Extract the (X, Y) coordinate from the center of the cell holding the provided text.  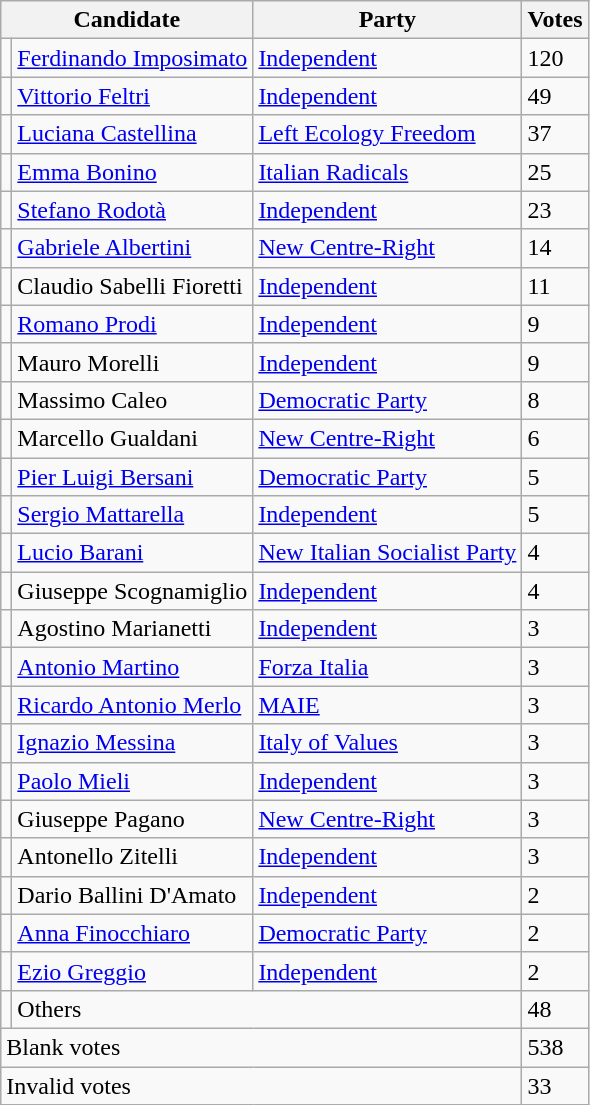
8 (555, 400)
Lucio Barani (132, 553)
Italy of Values (388, 743)
Left Ecology Freedom (388, 134)
Massimo Caleo (132, 400)
33 (555, 1085)
Antonio Martino (132, 667)
Agostino Marianetti (132, 629)
Giuseppe Scognamiglio (132, 591)
Candidate (127, 20)
14 (555, 248)
37 (555, 134)
Italian Radicals (388, 172)
Pier Luigi Bersani (132, 477)
Anna Finocchiaro (132, 933)
Ignazio Messina (132, 743)
Ferdinando Imposimato (132, 58)
120 (555, 58)
Invalid votes (262, 1085)
Antonello Zitelli (132, 857)
11 (555, 286)
Mauro Morelli (132, 362)
25 (555, 172)
Votes (555, 20)
Paolo Mieli (132, 781)
49 (555, 96)
Ricardo Antonio Merlo (132, 705)
MAIE (388, 705)
Forza Italia (388, 667)
Dario Ballini D'Amato (132, 895)
Others (267, 1009)
Ezio Greggio (132, 971)
Luciana Castellina (132, 134)
Gabriele Albertini (132, 248)
Emma Bonino (132, 172)
6 (555, 438)
Vittorio Feltri (132, 96)
Party (388, 20)
48 (555, 1009)
Stefano Rodotà (132, 210)
Marcello Gualdani (132, 438)
Romano Prodi (132, 324)
23 (555, 210)
Sergio Mattarella (132, 515)
Claudio Sabelli Fioretti (132, 286)
Blank votes (262, 1047)
Giuseppe Pagano (132, 819)
538 (555, 1047)
New Italian Socialist Party (388, 553)
